Pinpoint the cell where the given text exists, returning its [x, y] midpoint coordinate. 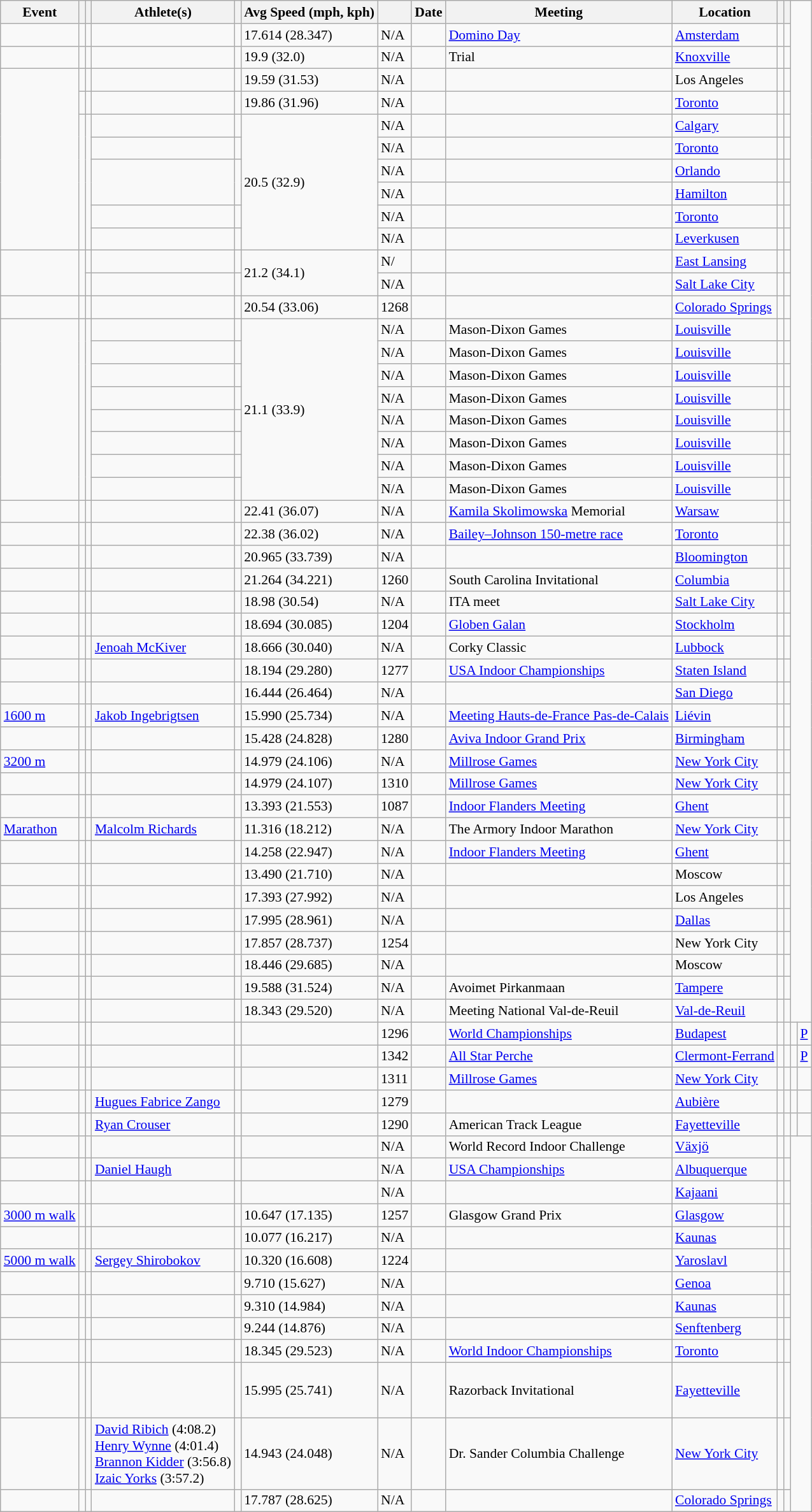
South Carolina Invitational [559, 580]
18.694 (30.085) [310, 625]
1280 [395, 738]
Kajaani [725, 1193]
19.86 (31.96) [310, 103]
Sergey Shirobokov [163, 1261]
22.38 (36.02) [310, 535]
Marathon [39, 830]
Leverkusen [725, 239]
Amsterdam [725, 35]
San Diego [725, 693]
21.264 (34.221) [310, 580]
17.393 (27.992) [310, 898]
Clermont-Ferrand [725, 1056]
1268 [395, 307]
1290 [395, 1125]
Corky Classic [559, 648]
13.490 (21.710) [310, 875]
14.979 (24.106) [310, 761]
19.588 (31.524) [310, 988]
20.54 (33.06) [310, 307]
Daniel Haugh [163, 1170]
Trial [559, 57]
1254 [395, 943]
Glasgow [725, 1215]
20.965 (33.739) [310, 557]
David Ribich (4:08.2)Henry Wynne (4:01.4)Brannon Kidder (3:56.8)Izaic Yorks (3:57.2) [163, 1453]
Bloomington [725, 557]
Hamilton [725, 194]
20.5 (32.9) [310, 182]
9.310 (14.984) [310, 1306]
10.647 (17.135) [310, 1215]
Bailey–Johnson 150-metre race [559, 535]
Athlete(s) [163, 12]
World Record Indoor Challenge [559, 1147]
18.345 (29.523) [310, 1351]
9.710 (15.627) [310, 1283]
Event [39, 12]
Budapest [725, 1033]
15.990 (25.734) [310, 716]
Yaroslavl [725, 1261]
Tampere [725, 988]
Location [725, 12]
17.857 (28.737) [310, 943]
1087 [395, 807]
Staten Island [725, 670]
Avg Speed (mph, kph) [310, 12]
The Armory Indoor Marathon [559, 830]
10.077 (16.217) [310, 1238]
Globen Galan [559, 625]
Dallas [725, 920]
Knoxville [725, 57]
18.666 (30.040) [310, 648]
Växjö [725, 1147]
Lubbock [725, 648]
Ryan Crouser [163, 1125]
Glasgow Grand Prix [559, 1215]
1342 [395, 1056]
Meeting National Val-de-Reuil [559, 1011]
5000 m walk [39, 1261]
14.979 (24.107) [310, 784]
Birmingham [725, 738]
Columbia [725, 580]
1257 [395, 1215]
All Star Perche [559, 1056]
World Championships [559, 1033]
19.9 (32.0) [310, 57]
Meeting [559, 12]
1311 [395, 1079]
1296 [395, 1033]
18.446 (29.685) [310, 965]
1204 [395, 625]
3000 m walk [39, 1215]
Stockholm [725, 625]
1224 [395, 1261]
Val-de-Reuil [725, 1011]
1260 [395, 580]
Aviva Indoor Grand Prix [559, 738]
1310 [395, 784]
Domino Day [559, 35]
Malcolm Richards [163, 830]
15.995 (25.741) [310, 1390]
1600 m [39, 716]
22.41 (36.07) [310, 512]
Jakob Ingebrigtsen [163, 716]
17.614 (28.347) [310, 35]
USA Championships [559, 1170]
Meeting Hauts-de-France Pas-de-Calais [559, 716]
World Indoor Championships [559, 1351]
18.98 (30.54) [310, 602]
10.320 (16.608) [310, 1261]
Senftenberg [725, 1328]
East Lansing [725, 262]
21.2 (34.1) [310, 273]
Warsaw [725, 512]
18.343 (29.520) [310, 1011]
ITA meet [559, 602]
Razorback Invitational [559, 1390]
Dr. Sander Columbia Challenge [559, 1453]
USA Indoor Championships [559, 670]
Hugues Fabrice Zango [163, 1102]
3200 m [39, 761]
18.194 (29.280) [310, 670]
17.995 (28.961) [310, 920]
1277 [395, 670]
Genoa [725, 1283]
11.316 (18.212) [310, 830]
Calgary [725, 126]
1279 [395, 1102]
15.428 (24.828) [310, 738]
14.943 (24.048) [310, 1453]
Jenoah McKiver [163, 648]
Liévin [725, 716]
American Track League [559, 1125]
9.244 (14.876) [310, 1328]
21.1 (33.9) [310, 409]
N/ [395, 262]
Kamila Skolimowska Memorial [559, 512]
Orlando [725, 171]
Aubière [725, 1102]
Avoimet Pirkanmaan [559, 988]
17.787 (28.625) [310, 1501]
Albuquerque [725, 1170]
19.59 (31.53) [310, 80]
Date [428, 12]
14.258 (22.947) [310, 852]
16.444 (26.464) [310, 693]
13.393 (21.553) [310, 807]
